For the text-containing cell, return its midpoint in [x, y] coordinate format. 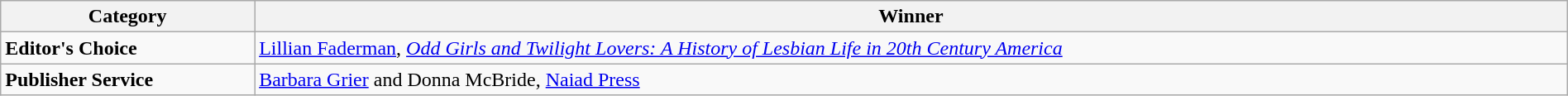
Editor's Choice [127, 48]
Publisher Service [127, 79]
Winner [911, 17]
Barbara Grier and Donna McBride, Naiad Press [911, 79]
Category [127, 17]
Lillian Faderman, Odd Girls and Twilight Lovers: A History of Lesbian Life in 20th Century America [911, 48]
